From the cell containing the given text, extract its center point as [x, y] coordinate. 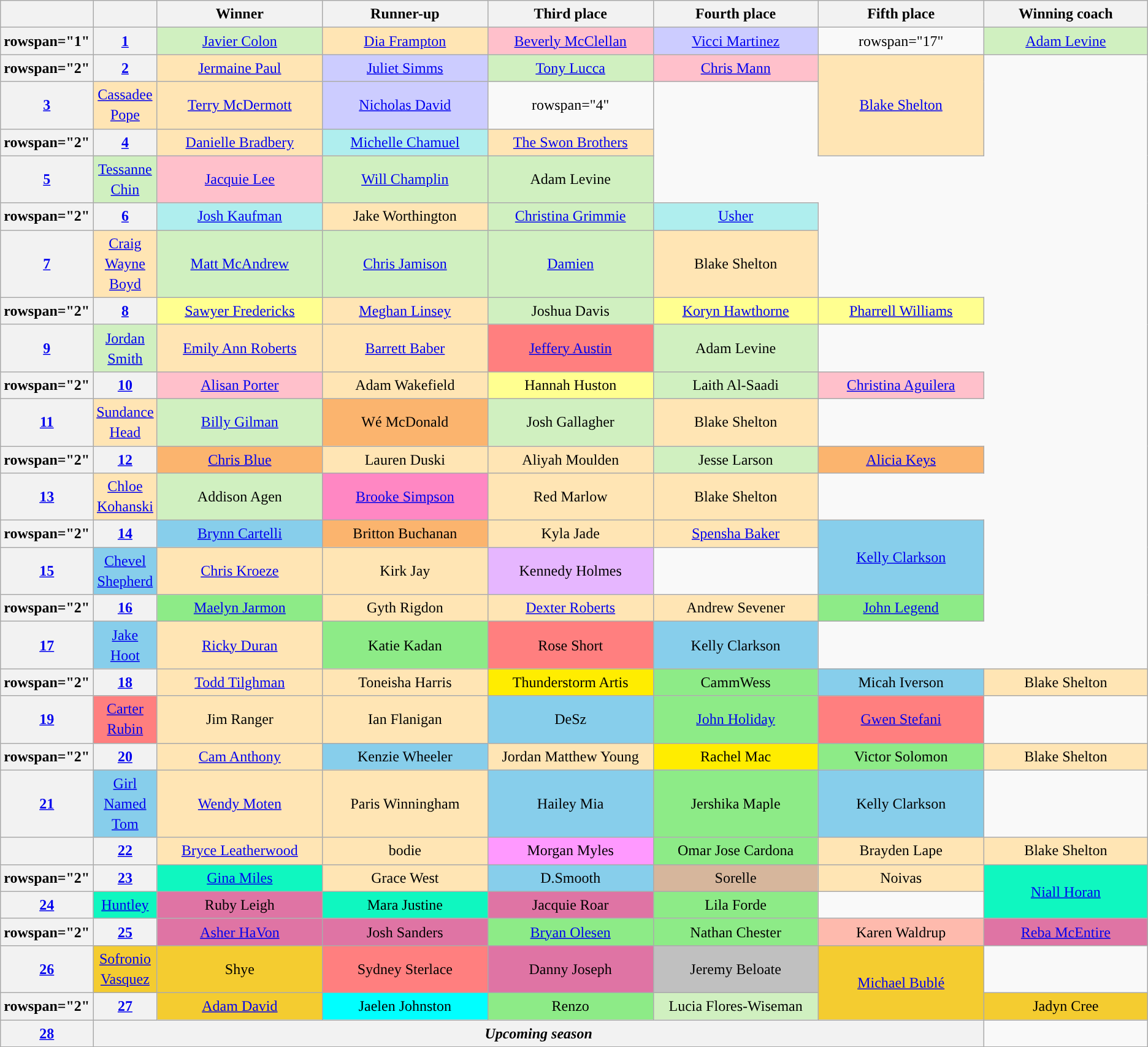
Craig Wayne Boyd [125, 264]
Jermaine Paul [240, 68]
Upcoming season [538, 1034]
Laith Al-Saadi [736, 385]
Thunderstorm Artis [570, 682]
Niall Horan [1066, 891]
Dia Frampton [405, 41]
Brynn Cartelli [240, 534]
6 [125, 216]
DeSz [570, 720]
Sydney Sterlace [405, 969]
12 [125, 460]
Kyla Jade [570, 534]
Michael Bublé [901, 982]
24 [47, 905]
15 [47, 571]
Chris Kroeze [240, 571]
Lauren Duski [405, 460]
Ricky Duran [240, 645]
Rose Short [570, 645]
Chevel Shepherd [125, 571]
rowspan="1" [47, 41]
18 [125, 682]
Jim Ranger [240, 720]
Renzo [570, 1006]
Spensha Baker [736, 534]
Emily Ann Roberts [240, 348]
2 [125, 68]
Andrew Sevener [736, 608]
Kennedy Holmes [570, 571]
Javier Colon [240, 41]
Josh Kaufman [240, 216]
Pharrell Williams [901, 311]
Meghan Linsey [405, 311]
Reba McEntire [1066, 932]
Jeremy Beloate [736, 969]
Gyth Rigdon [405, 608]
Fifth place [901, 14]
Usher [736, 216]
Danielle Bradbery [240, 142]
Noivas [901, 878]
13 [47, 497]
Ruby Leigh [240, 905]
Alisan Porter [240, 385]
Koryn Hawthorne [736, 311]
Jadyn Cree [1066, 1006]
3 [47, 105]
26 [47, 969]
Jacquie Roar [570, 905]
Todd Tilghman [240, 682]
25 [125, 932]
Winner [240, 14]
Sawyer Fredericks [240, 311]
23 [125, 878]
Lila Forde [736, 905]
Tessanne Chin [125, 179]
Jesse Larson [736, 460]
Nathan Chester [736, 932]
Adam Wakefield [405, 385]
rowspan="4" [570, 105]
Josh Gallagher [570, 422]
Terry McDermott [240, 105]
Danny Joseph [570, 969]
Matt McAndrew [240, 264]
Paris Winningham [405, 804]
Bryce Leatherwood [240, 851]
11 [47, 422]
Dexter Roberts [570, 608]
21 [47, 804]
Damien [570, 264]
Tony Lucca [570, 68]
Brooke Simpson [405, 497]
Nicholas David [405, 105]
27 [125, 1006]
Wendy Moten [240, 804]
9 [47, 348]
Gina Miles [240, 878]
Third place [570, 14]
Kirk Jay [405, 571]
The Swon Brothers [570, 142]
16 [125, 608]
Jeffery Austin [570, 348]
Will Champlin [405, 179]
17 [47, 645]
Jake Worthington [405, 216]
Fourth place [736, 14]
14 [125, 534]
Barrett Baber [405, 348]
Carter Rubin [125, 720]
Christina Aguilera [901, 385]
Jordan Matthew Young [570, 756]
Maelyn Jarmon [240, 608]
Michelle Chamuel [405, 142]
Chris Mann [736, 68]
Mara Justine [405, 905]
Sundance Head [125, 422]
Hannah Huston [570, 385]
rowspan="17" [901, 41]
Katie Kadan [405, 645]
Beverly McClellan [570, 41]
Asher HaVon [240, 932]
Billy Gilman [240, 422]
Joshua Davis [570, 311]
Vicci Martinez [736, 41]
Girl Named Tom [125, 804]
Lucia Flores-Wiseman [736, 1006]
Runner-up [405, 14]
22 [125, 851]
Sofronio Vasquez [125, 969]
Hailey Mia [570, 804]
Grace West [405, 878]
Brayden Lape [901, 851]
7 [47, 264]
Cassadee Pope [125, 105]
Chris Jamison [405, 264]
Jaelen Johnston [405, 1006]
John Holiday [736, 720]
Jake Hoot [125, 645]
Chris Blue [240, 460]
Ian Flanigan [405, 720]
Bryan Olesen [570, 932]
Jershika Maple [736, 804]
20 [125, 756]
Addison Agen [240, 497]
Sorelle [736, 878]
Britton Buchanan [405, 534]
D.Smooth [570, 878]
Red Marlow [570, 497]
Alicia Keys [901, 460]
Micah Iverson [901, 682]
Christina Grimmie [570, 216]
5 [47, 179]
4 [125, 142]
Toneisha Harris [405, 682]
Rachel Mac [736, 756]
Jordan Smith [125, 348]
Juliet Simms [405, 68]
10 [125, 385]
Karen Waldrup [901, 932]
Adam David [240, 1006]
Cam Anthony [240, 756]
Kenzie Wheeler [405, 756]
Aliyah Moulden [570, 460]
Wé McDonald [405, 422]
Shye [240, 969]
bodie [405, 851]
Jacquie Lee [240, 179]
Gwen Stefani [901, 720]
Huntley [125, 905]
19 [47, 720]
Victor Solomon [901, 756]
28 [47, 1034]
CammWess [736, 682]
Chloe Kohanski [125, 497]
Josh Sanders [405, 932]
Winning coach [1066, 14]
Morgan Myles [570, 851]
1 [125, 41]
Omar Jose Cardona [736, 851]
John Legend [901, 608]
8 [125, 311]
